Return the (X, Y) coordinate for the center point of the cell that contains the specified text.  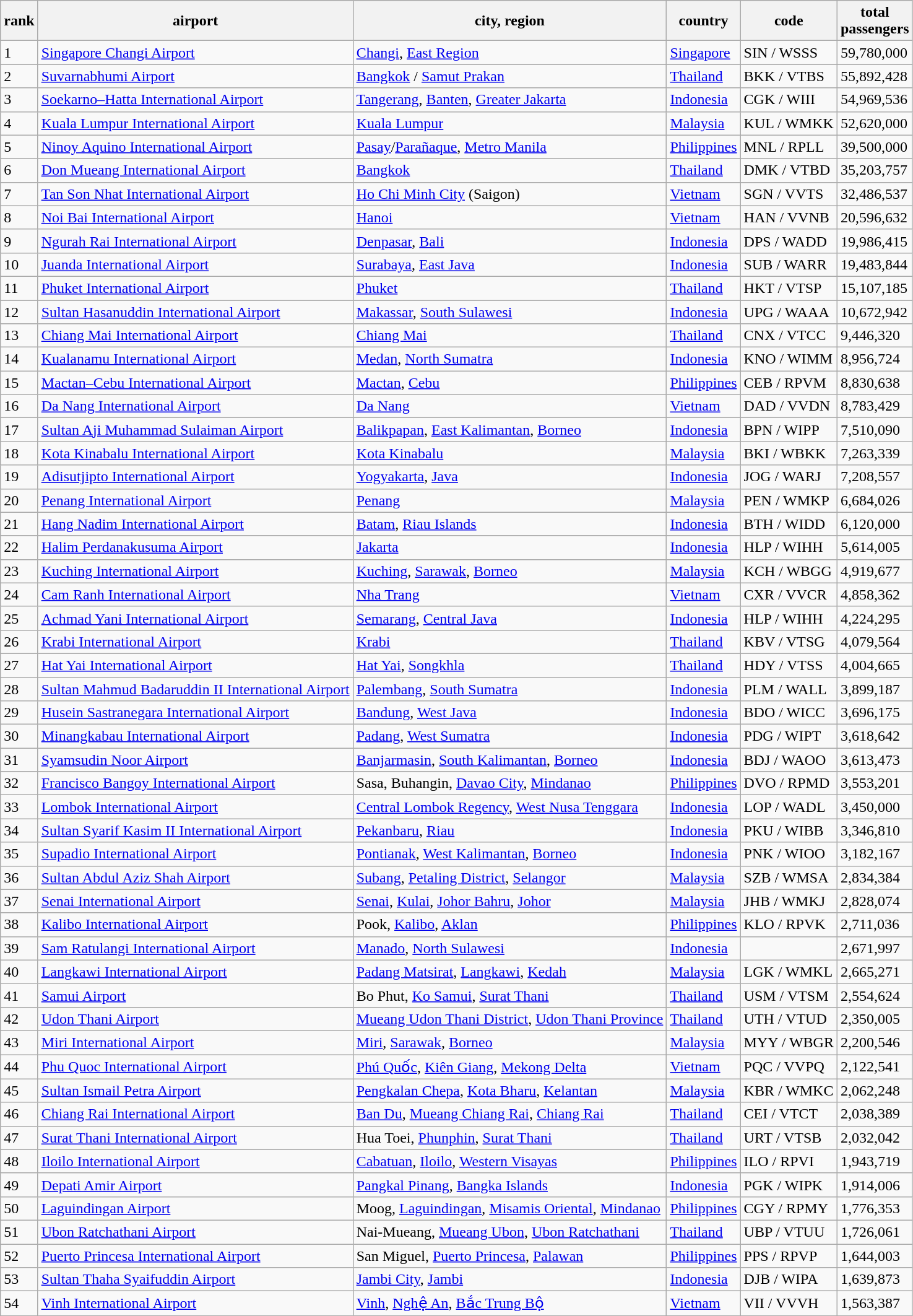
Makassar, South Sulawesi (510, 312)
Pontianak, West Kalimantan, Borneo (510, 854)
Cabatuan, Iloilo, Western Visayas (510, 1161)
Noi Bai International Airport (196, 217)
airport (196, 21)
6 (19, 170)
1,644,003 (875, 1255)
24 (19, 595)
Achmad Yani International Airport (196, 618)
36 (19, 878)
MNL / RPLL (789, 147)
59,780,000 (875, 53)
Francisco Bangoy International Airport (196, 783)
2,122,541 (875, 1066)
33 (19, 807)
35 (19, 854)
BKK / VTBS (789, 76)
Juanda International Airport (196, 264)
19,483,844 (875, 264)
5 (19, 147)
15,107,185 (875, 288)
41 (19, 995)
BKI / WBKK (789, 453)
Surat Thani International Airport (196, 1138)
Bandung, West Java (510, 713)
35,203,757 (875, 170)
JOG / WARJ (789, 477)
SUB / WARR (789, 264)
Vinh International Airport (196, 1304)
KBR / WMKC (789, 1091)
1 (19, 53)
52,620,000 (875, 123)
44 (19, 1066)
Phú Quốc, Kiên Giang, Mekong Delta (510, 1066)
CNX / VTCC (789, 336)
4,224,295 (875, 618)
Padang Matsirat, Langkawi, Kedah (510, 972)
Penang International Airport (196, 500)
Depati Amir Airport (196, 1185)
Bo Phut, Ko Samui, Surat Thani (510, 995)
51 (19, 1232)
7,208,557 (875, 477)
HAN / VVNB (789, 217)
Da Nang International Airport (196, 406)
2,038,389 (875, 1114)
2,828,074 (875, 901)
2,671,997 (875, 948)
Manado, North Sulawesi (510, 948)
34 (19, 830)
DPS / WADD (789, 241)
Kuala Lumpur (510, 123)
LGK / WMKL (789, 972)
CGK / WIII (789, 100)
3,450,000 (875, 807)
10,672,942 (875, 312)
Mactan–Cebu International Airport (196, 383)
Pekanbaru, Riau (510, 830)
Soekarno–Hatta International Airport (196, 100)
San Miguel, Puerto Princesa, Palawan (510, 1255)
Nai-Mueang, Mueang Ubon, Ubon Ratchathani (510, 1232)
Cam Ranh International Airport (196, 595)
BPN / WIPP (789, 430)
Padang, West Sumatra (510, 736)
KBV / VTSG (789, 642)
8,830,638 (875, 383)
21 (19, 524)
Tan Son Nhat International Airport (196, 194)
Sultan Thaha Syaifuddin Airport (196, 1279)
39 (19, 948)
Sultan Mahmud Badaruddin II International Airport (196, 689)
CGY / RPMY (789, 1208)
Kualanamu International Airport (196, 359)
Kuching, Sarawak, Borneo (510, 571)
43 (19, 1042)
49 (19, 1185)
40 (19, 972)
Laguindingan Airport (196, 1208)
Moog, Laguindingan, Misamis Oriental, Mindanao (510, 1208)
7,510,090 (875, 430)
Penang (510, 500)
3,613,473 (875, 760)
Jakarta (510, 547)
DMK / VTBD (789, 170)
47 (19, 1138)
BDJ / WAOO (789, 760)
Ban Du, Mueang Chiang Rai, Chiang Rai (510, 1114)
3 (19, 100)
Hat Yai, Songkhla (510, 665)
Batam, Riau Islands (510, 524)
27 (19, 665)
PQC / VVPQ (789, 1066)
54 (19, 1304)
4,079,564 (875, 642)
10 (19, 264)
Kalibo International Airport (196, 925)
UPG / WAAA (789, 312)
HKT / VTSP (789, 288)
Hat Yai International Airport (196, 665)
8,783,429 (875, 406)
4,004,665 (875, 665)
MYY / WBGR (789, 1042)
CXR / VVCR (789, 595)
29 (19, 713)
Husein Sastranegara International Airport (196, 713)
Da Nang (510, 406)
50 (19, 1208)
Miri, Sarawak, Borneo (510, 1042)
Sultan Aji Muhammad Sulaiman Airport (196, 430)
PKU / WIBB (789, 830)
4,858,362 (875, 595)
Changi, East Region (510, 53)
Pengkalan Chepa, Kota Bharu, Kelantan (510, 1091)
Krabi International Airport (196, 642)
Sultan Hasanuddin International Airport (196, 312)
JHB / WMKJ (789, 901)
Pasay/Parañaque, Metro Manila (510, 147)
28 (19, 689)
Supadio International Airport (196, 854)
2,032,042 (875, 1138)
KCH / WBGG (789, 571)
USM / VTSM (789, 995)
Nha Trang (510, 595)
Balikpapan, East Kalimantan, Borneo (510, 430)
ILO / RPVI (789, 1161)
Mueang Udon Thani District, Udon Thani Province (510, 1019)
19,986,415 (875, 241)
Senai, Kulai, Johor Bahru, Johor (510, 901)
UBP / VTUU (789, 1232)
Sultan Syarif Kasim II International Airport (196, 830)
city, region (510, 21)
Phuket International Airport (196, 288)
DAD / VVDN (789, 406)
totalpassengers (875, 21)
13 (19, 336)
12 (19, 312)
PLM / WALL (789, 689)
30 (19, 736)
9 (19, 241)
25 (19, 618)
Adisutjipto International Airport (196, 477)
Udon Thani Airport (196, 1019)
Senai International Airport (196, 901)
Sultan Abdul Aziz Shah Airport (196, 878)
Sultan Ismail Petra Airport (196, 1091)
Ho Chi Minh City (Saigon) (510, 194)
KLO / RPVK (789, 925)
Ninoy Aquino International Airport (196, 147)
22 (19, 547)
KNO / WIMM (789, 359)
15 (19, 383)
Phuket (510, 288)
VII / VVVH (789, 1304)
Jambi City, Jambi (510, 1279)
Samui Airport (196, 995)
14 (19, 359)
20,596,632 (875, 217)
Kota Kinabalu (510, 453)
52 (19, 1255)
55,892,428 (875, 76)
Vinh, Nghệ An, Bắc Trung Bộ (510, 1304)
Kuala Lumpur International Airport (196, 123)
CEB / RPVM (789, 383)
Semarang, Central Java (510, 618)
Bangkok (510, 170)
code (789, 21)
3,346,810 (875, 830)
6,120,000 (875, 524)
2,711,036 (875, 925)
Halim Perdanakusuma Airport (196, 547)
PEN / WMKP (789, 500)
4,919,677 (875, 571)
1,563,387 (875, 1304)
46 (19, 1114)
3,618,642 (875, 736)
Medan, North Sumatra (510, 359)
Hanoi (510, 217)
8 (19, 217)
Chiang Mai International Airport (196, 336)
32 (19, 783)
45 (19, 1091)
Yogyakarta, Java (510, 477)
3,899,187 (875, 689)
KUL / WMKK (789, 123)
Ubon Ratchathani Airport (196, 1232)
Don Mueang International Airport (196, 170)
23 (19, 571)
Surabaya, East Java (510, 264)
CEI / VTCT (789, 1114)
3,553,201 (875, 783)
Hua Toei, Phunphin, Surat Thani (510, 1138)
19 (19, 477)
Lombok International Airport (196, 807)
37 (19, 901)
rank (19, 21)
DJB / WIPA (789, 1279)
2,200,546 (875, 1042)
Pangkal Pinang, Bangka Islands (510, 1185)
Hang Nadim International Airport (196, 524)
Chiang Mai (510, 336)
Iloilo International Airport (196, 1161)
16 (19, 406)
7 (19, 194)
2,062,248 (875, 1091)
2,554,624 (875, 995)
9,446,320 (875, 336)
1,639,873 (875, 1279)
38 (19, 925)
31 (19, 760)
LOP / WADL (789, 807)
DVO / RPMD (789, 783)
1,914,006 (875, 1185)
26 (19, 642)
Kuching International Airport (196, 571)
Tangerang, Banten, Greater Jakarta (510, 100)
Langkawi International Airport (196, 972)
PNK / WIOO (789, 854)
SGN / VVTS (789, 194)
4 (19, 123)
Denpasar, Bali (510, 241)
Ngurah Rai International Airport (196, 241)
Phu Quoc International Airport (196, 1066)
8,956,724 (875, 359)
32,486,537 (875, 194)
Puerto Princesa International Airport (196, 1255)
Sam Ratulangi International Airport (196, 948)
2,834,384 (875, 878)
Krabi (510, 642)
1,943,719 (875, 1161)
18 (19, 453)
1,726,061 (875, 1232)
URT / VTSB (789, 1138)
PGK / WIPK (789, 1185)
3,696,175 (875, 713)
Bangkok / Samut Prakan (510, 76)
UTH / VTUD (789, 1019)
2 (19, 76)
country (703, 21)
5,614,005 (875, 547)
42 (19, 1019)
SIN / WSSS (789, 53)
BTH / WIDD (789, 524)
Kota Kinabalu International Airport (196, 453)
HDY / VTSS (789, 665)
Minangkabau International Airport (196, 736)
6,684,026 (875, 500)
Sasa, Buhangin, Davao City, Mindanao (510, 783)
Miri International Airport (196, 1042)
Suvarnabhumi Airport (196, 76)
Palembang, South Sumatra (510, 689)
Banjarmasin, South Kalimantan, Borneo (510, 760)
54,969,536 (875, 100)
20 (19, 500)
1,776,353 (875, 1208)
3,182,167 (875, 854)
39,500,000 (875, 147)
53 (19, 1279)
11 (19, 288)
48 (19, 1161)
Singapore Changi Airport (196, 53)
17 (19, 430)
Mactan, Cebu (510, 383)
Subang, Petaling District, Selangor (510, 878)
Chiang Rai International Airport (196, 1114)
2,350,005 (875, 1019)
Central Lombok Regency, West Nusa Tenggara (510, 807)
7,263,339 (875, 453)
Singapore (703, 53)
2,665,271 (875, 972)
SZB / WMSA (789, 878)
PDG / WIPT (789, 736)
PPS / RPVP (789, 1255)
Syamsudin Noor Airport (196, 760)
BDO / WICC (789, 713)
Pook, Kalibo, Aklan (510, 925)
